Find where the given text appears and provide that cell's center as [X, Y] coordinate. 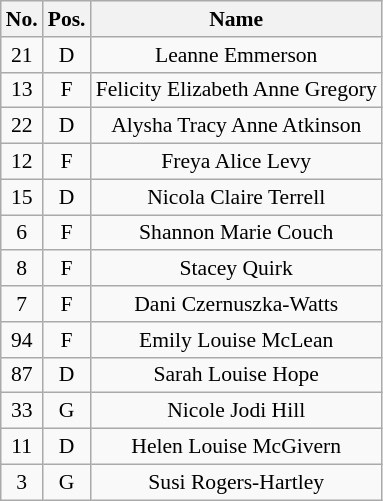
Nicola Claire Terrell [236, 197]
Alysha Tracy Anne Atkinson [236, 126]
11 [22, 447]
87 [22, 375]
94 [22, 340]
33 [22, 411]
Nicole Jodi Hill [236, 411]
Dani Czernuszka-Watts [236, 304]
Emily Louise McLean [236, 340]
8 [22, 269]
Sarah Louise Hope [236, 375]
22 [22, 126]
No. [22, 19]
Helen Louise McGivern [236, 447]
7 [22, 304]
6 [22, 233]
12 [22, 162]
Stacey Quirk [236, 269]
Name [236, 19]
21 [22, 55]
Leanne Emmerson [236, 55]
Pos. [67, 19]
3 [22, 482]
13 [22, 90]
Freya Alice Levy [236, 162]
Susi Rogers-Hartley [236, 482]
15 [22, 197]
Felicity Elizabeth Anne Gregory [236, 90]
Shannon Marie Couch [236, 233]
